Output the (x, y) coordinate of the center of the cell containing the given text.  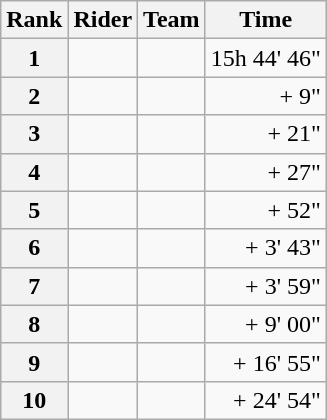
10 (34, 400)
7 (34, 286)
2 (34, 96)
+ 9" (266, 96)
Rank (34, 20)
4 (34, 172)
9 (34, 362)
+ 16' 55" (266, 362)
+ 27" (266, 172)
+ 24' 54" (266, 400)
+ 52" (266, 210)
15h 44' 46" (266, 58)
+ 3' 59" (266, 286)
1 (34, 58)
5 (34, 210)
+ 3' 43" (266, 248)
Team (172, 20)
6 (34, 248)
3 (34, 134)
Time (266, 20)
8 (34, 324)
+ 9' 00" (266, 324)
+ 21" (266, 134)
Rider (103, 20)
